Capture the cell that displays the provided text and extract its [x, y] central coordinate. 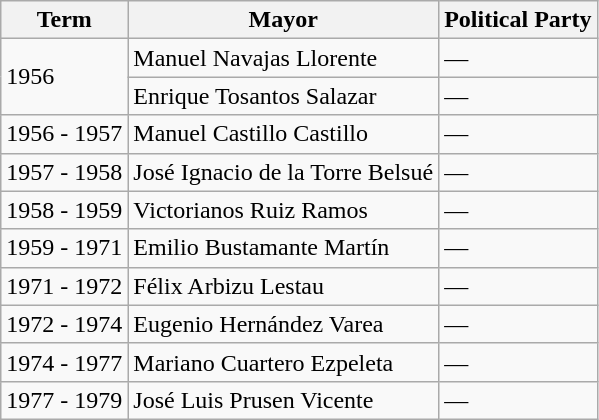
1974 - 1977 [64, 362]
Emilio Bustamante Martín [284, 248]
José Luis Prusen Vicente [284, 400]
Félix Arbizu Lestau [284, 286]
1972 - 1974 [64, 324]
Manuel Castillo Castillo [284, 134]
Mayor [284, 20]
Victorianos Ruiz Ramos [284, 210]
1971 - 1972 [64, 286]
1957 - 1958 [64, 172]
Eugenio Hernández Varea [284, 324]
Term [64, 20]
1956 - 1957 [64, 134]
1977 - 1979 [64, 400]
Political Party [518, 20]
Enrique Tosantos Salazar [284, 96]
1959 - 1971 [64, 248]
José Ignacio de la Torre Belsué [284, 172]
1956 [64, 77]
Manuel Navajas Llorente [284, 58]
1958 - 1959 [64, 210]
Mariano Cuartero Ezpeleta [284, 362]
